From the cell containing the given text, extract its center point as [x, y] coordinate. 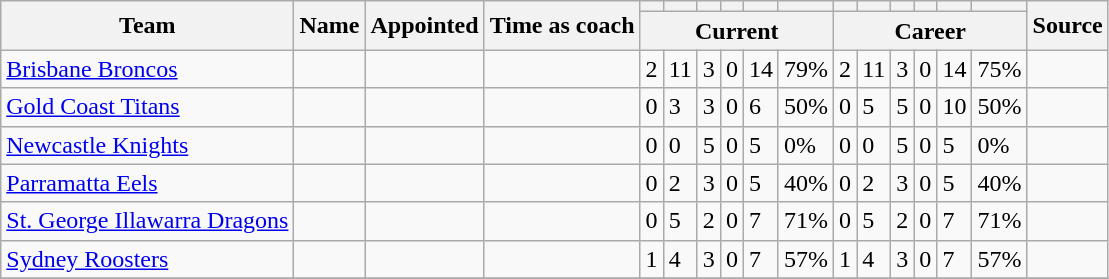
75% [1000, 69]
10 [954, 107]
Parramatta Eels [148, 183]
79% [806, 69]
Brisbane Broncos [148, 69]
Newcastle Knights [148, 145]
Name [330, 26]
Current [736, 31]
Gold Coast Titans [148, 107]
Career [930, 31]
Sydney Roosters [148, 259]
6 [760, 107]
St. George Illawarra Dragons [148, 221]
Appointed [424, 26]
Team [148, 26]
Time as coach [562, 26]
Source [1068, 26]
